Identify which cell holds the provided text, then report its [X, Y] central coordinate. 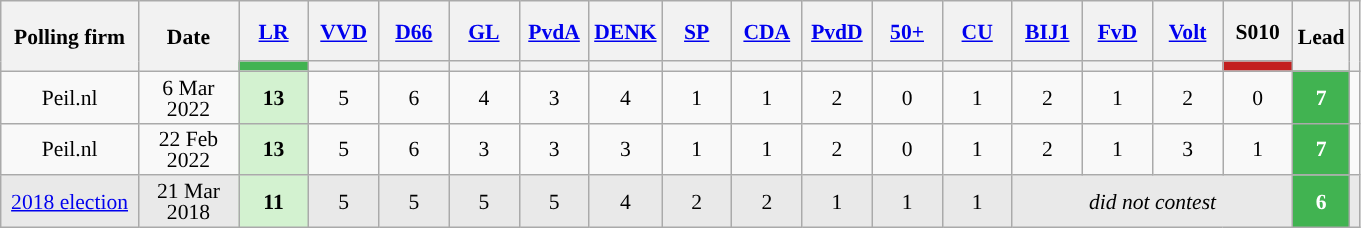
S010 [1258, 31]
Volt [1187, 31]
LR [273, 31]
did not contest [1152, 202]
CU [977, 31]
SP [697, 31]
6 Mar 2022 [188, 97]
CDA [767, 31]
PvdD [837, 31]
BIJ1 [1047, 31]
Date [188, 36]
50+ [907, 31]
VVD [344, 31]
D66 [414, 31]
FvD [1117, 31]
Polling firm [70, 36]
GL [484, 31]
PvdA [554, 31]
22 Feb 2022 [188, 149]
Lead [1322, 36]
11 [273, 202]
2018 election [70, 202]
DENK [625, 31]
21 Mar 2018 [188, 202]
